Capture the cell that displays the provided text and extract its (X, Y) central coordinate. 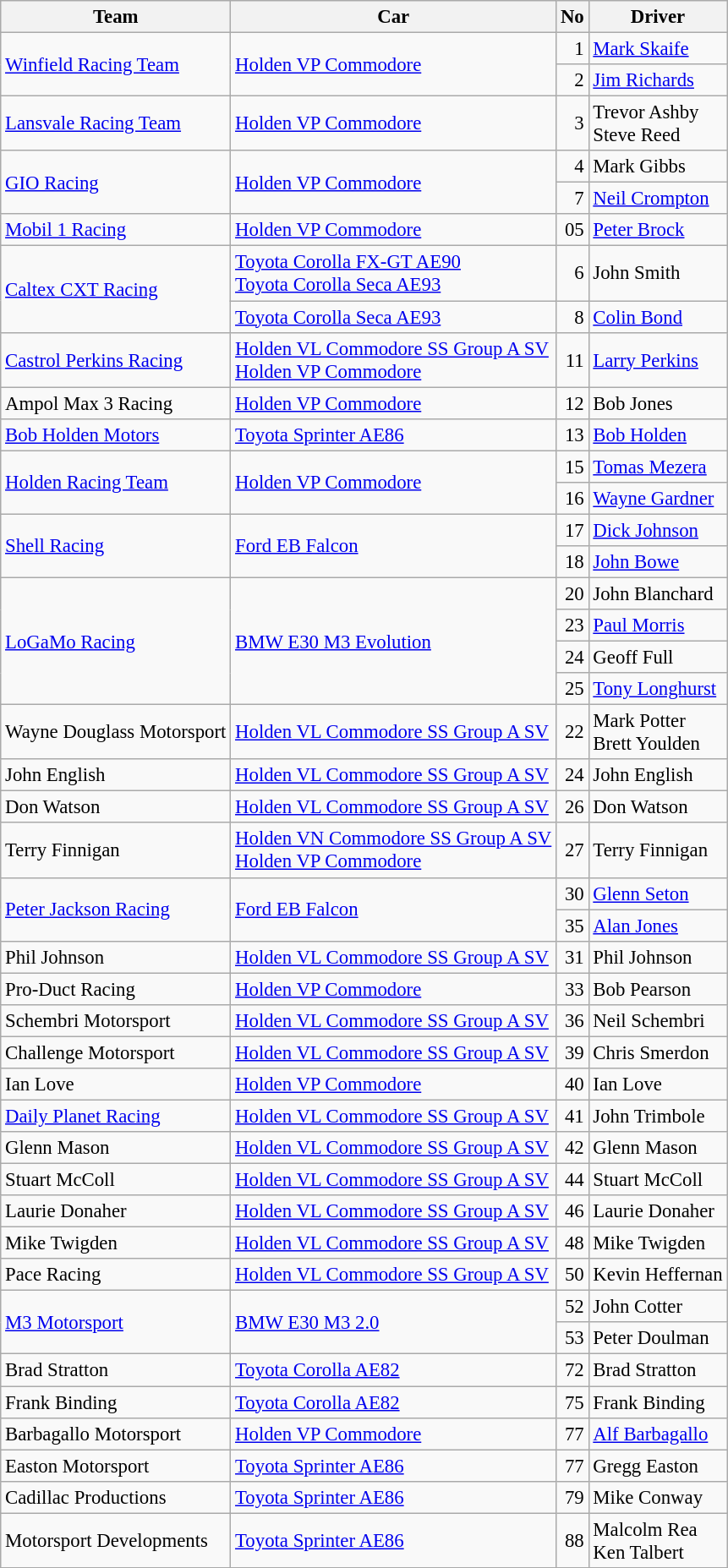
John Smith (658, 274)
No (572, 17)
Alf Barbagallo (658, 1434)
Larry Perkins (658, 360)
42 (572, 1148)
LoGaMo Racing (116, 641)
Glenn Seton (658, 893)
88 (572, 1540)
Mark Skaife (658, 49)
Schembri Motorsport (116, 1021)
17 (572, 530)
40 (572, 1084)
Mark Gibbs (658, 167)
Tony Longhurst (658, 689)
05 (572, 231)
4 (572, 167)
Daily Planet Racing (116, 1116)
Winfield Racing Team (116, 64)
John Trimbole (658, 1116)
Caltex CXT Racing (116, 289)
12 (572, 403)
16 (572, 499)
6 (572, 274)
Dick Johnson (658, 530)
Wayne Gardner (658, 499)
Peter Brock (658, 231)
Peter Jackson Racing (116, 910)
Car (394, 17)
35 (572, 926)
22 (572, 732)
John Bowe (658, 562)
30 (572, 893)
Toyota Corolla Seca AE93 (394, 317)
John Blanchard (658, 593)
7 (572, 199)
50 (572, 1275)
Team (116, 17)
Malcolm Rea Ken Talbert (658, 1540)
Jim Richards (658, 80)
GIO Racing (116, 183)
79 (572, 1497)
Bob Jones (658, 403)
Chris Smerdon (658, 1052)
John Cotter (658, 1307)
Geoff Full (658, 658)
15 (572, 467)
M3 Motorsport (116, 1322)
Motorsport Developments (116, 1540)
Castrol Perkins Racing (116, 360)
Bob Holden (658, 434)
Pro-Duct Racing (116, 989)
Colin Bond (658, 317)
41 (572, 1116)
Driver (658, 17)
Bob Pearson (658, 989)
Ampol Max 3 Racing (116, 403)
Alan Jones (658, 926)
52 (572, 1307)
Mike Conway (658, 1497)
Neil Schembri (658, 1021)
Easton Motorsport (116, 1466)
Bob Holden Motors (116, 434)
13 (572, 434)
75 (572, 1402)
25 (572, 689)
Holden VL Commodore SS Group A SV Holden VP Commodore (394, 360)
26 (572, 807)
23 (572, 626)
Challenge Motorsport (116, 1052)
11 (572, 360)
Neil Crompton (658, 199)
BMW E30 M3 2.0 (394, 1322)
72 (572, 1370)
3 (572, 123)
Holden VN Commodore SS Group A SV Holden VP Commodore (394, 850)
2 (572, 80)
44 (572, 1180)
Trevor Ashby Steve Reed (658, 123)
20 (572, 593)
53 (572, 1338)
48 (572, 1243)
Toyota Corolla FX-GT AE90 Toyota Corolla Seca AE93 (394, 274)
BMW E30 M3 Evolution (394, 641)
Barbagallo Motorsport (116, 1434)
Lansvale Racing Team (116, 123)
33 (572, 989)
Cadillac Productions (116, 1497)
18 (572, 562)
27 (572, 850)
1 (572, 49)
36 (572, 1021)
Tomas Mezera (658, 467)
Mark Potter Brett Youlden (658, 732)
Paul Morris (658, 626)
Mobil 1 Racing (116, 231)
Shell Racing (116, 546)
Gregg Easton (658, 1466)
Peter Doulman (658, 1338)
Pace Racing (116, 1275)
39 (572, 1052)
8 (572, 317)
46 (572, 1211)
Kevin Heffernan (658, 1275)
31 (572, 957)
Holden Racing Team (116, 482)
Wayne Douglass Motorsport (116, 732)
